Scan for the cell matching the given text and deliver its [x, y] coordinate at center. 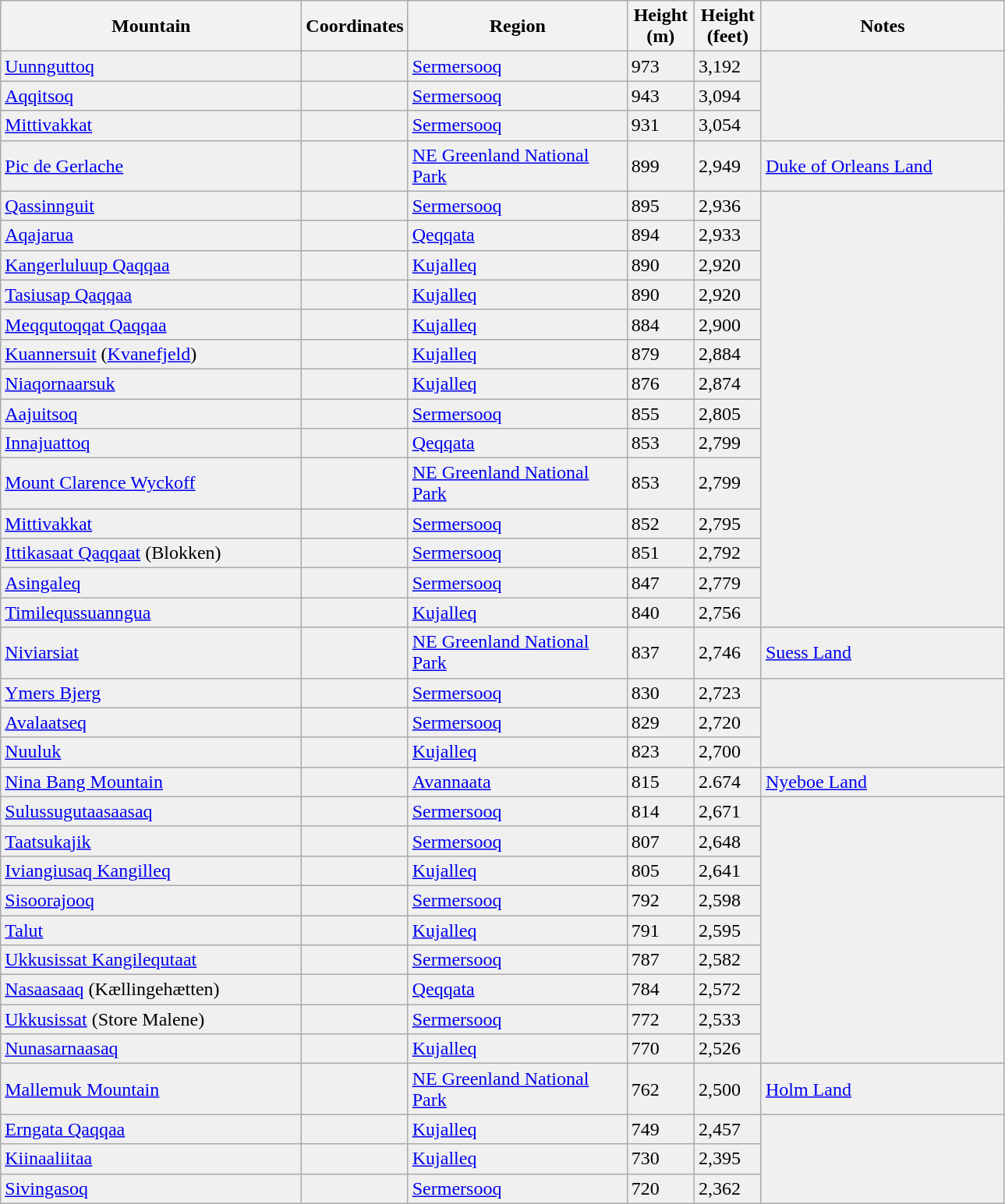
807 [660, 841]
Aqajarua [151, 235]
Kangerluluup Qaqqaa [151, 265]
2,795 [727, 524]
Mount Clarence Wyckoff [151, 483]
Suess Land [883, 653]
Height (feet) [727, 26]
2,457 [727, 1129]
Ukkusissat Kangilequtaat [151, 960]
894 [660, 235]
Aajuitsoq [151, 414]
Nasaasaaq (Kællingehætten) [151, 990]
762 [660, 1089]
Nina Bang Mountain [151, 782]
851 [660, 553]
2,756 [727, 613]
Ukkusissat (Store Malene) [151, 1019]
Meqqutoqqat Qaqqaa [151, 324]
2,362 [727, 1188]
787 [660, 960]
770 [660, 1049]
895 [660, 206]
Pic de Gerlache [151, 165]
Niaqornaarsuk [151, 383]
852 [660, 524]
Notes [883, 26]
837 [660, 653]
973 [660, 66]
2,395 [727, 1159]
2,936 [727, 206]
855 [660, 414]
Height (m) [660, 26]
Talut [151, 930]
Timilequssuanngua [151, 613]
884 [660, 324]
772 [660, 1019]
Nunasarnaasaq [151, 1049]
Kuannersuit (Kvanefjeld) [151, 354]
Avannaata [518, 782]
Aqqitsoq [151, 96]
876 [660, 383]
2,648 [727, 841]
2,720 [727, 722]
791 [660, 930]
2,582 [727, 960]
2,884 [727, 354]
931 [660, 125]
3,192 [727, 66]
Nuuluk [151, 752]
3,054 [727, 125]
Asingaleq [151, 583]
Holm Land [883, 1089]
2,779 [727, 583]
2,900 [727, 324]
Sivingasoq [151, 1188]
Mallemuk Mountain [151, 1089]
2,572 [727, 990]
830 [660, 693]
2,500 [727, 1089]
2,598 [727, 900]
2,641 [727, 870]
943 [660, 96]
2.674 [727, 782]
879 [660, 354]
Niviarsiat [151, 653]
3,094 [727, 96]
2,805 [727, 414]
Uunnguttoq [151, 66]
Region [518, 26]
Coordinates [355, 26]
Ymers Bjerg [151, 693]
Duke of Orleans Land [883, 165]
Mountain [151, 26]
Kiinaaliitaa [151, 1159]
840 [660, 613]
Sulussugutaasaasaq [151, 811]
730 [660, 1159]
720 [660, 1188]
2,533 [727, 1019]
823 [660, 752]
814 [660, 811]
784 [660, 990]
2,949 [727, 165]
Sisoorajooq [151, 900]
815 [660, 782]
Tasiusap Qaqqaa [151, 295]
2,746 [727, 653]
Qassinnguit [151, 206]
829 [660, 722]
2,671 [727, 811]
2,723 [727, 693]
805 [660, 870]
2,595 [727, 930]
2,792 [727, 553]
792 [660, 900]
Nyeboe Land [883, 782]
2,700 [727, 752]
Avalaatseq [151, 722]
Ittikasaat Qaqqaat (Blokken) [151, 553]
2,933 [727, 235]
2,526 [727, 1049]
847 [660, 583]
2,874 [727, 383]
Iviangiusaq Kangilleq [151, 870]
749 [660, 1129]
Innajuattoq [151, 443]
Erngata Qaqqaa [151, 1129]
899 [660, 165]
Taatsukajik [151, 841]
